For the text-containing cell, return its midpoint in [x, y] coordinate format. 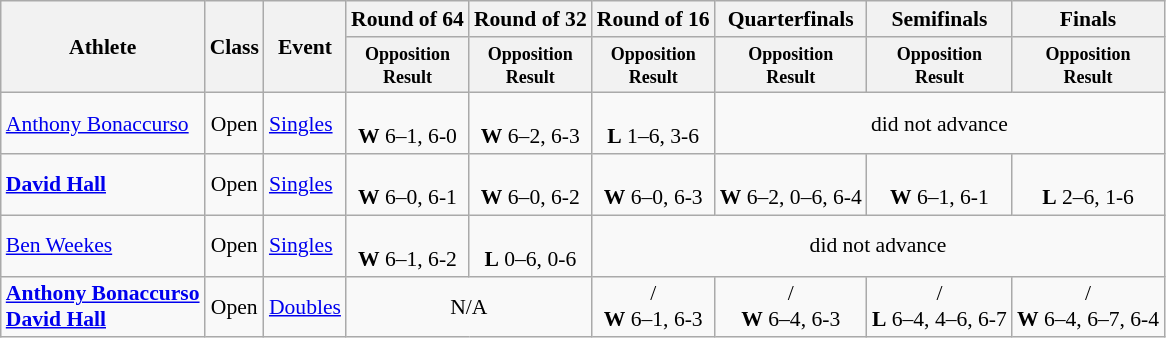
Anthony Bonaccurso [103, 124]
W 6–0, 6-3 [654, 184]
W 6–2, 6-3 [530, 124]
Round of 32 [530, 19]
W 6–1, 6-1 [940, 184]
N/A [469, 306]
L 1–6, 3-6 [654, 124]
Ben Weekes [103, 246]
Round of 64 [408, 19]
W 6–2, 0–6, 6-4 [791, 184]
Event [305, 47]
L 2–6, 1-6 [1088, 184]
W 6–0, 6-1 [408, 184]
David Hall [103, 184]
W 6–0, 6-2 [530, 184]
W 6–1, 6-2 [408, 246]
L 0–6, 0-6 [530, 246]
Doubles [305, 306]
Class [234, 47]
Athlete [103, 47]
Quarterfinals [791, 19]
Anthony Bonaccurso David Hall [103, 306]
Semifinals [940, 19]
/ L 6–4, 4–6, 6-7 [940, 306]
/ W 6–4, 6–7, 6-4 [1088, 306]
/ W 6–4, 6-3 [791, 306]
W 6–1, 6-0 [408, 124]
/ W 6–1, 6-3 [654, 306]
Round of 16 [654, 19]
Finals [1088, 19]
